Pinpoint the cell where the given text exists, returning its (x, y) midpoint coordinate. 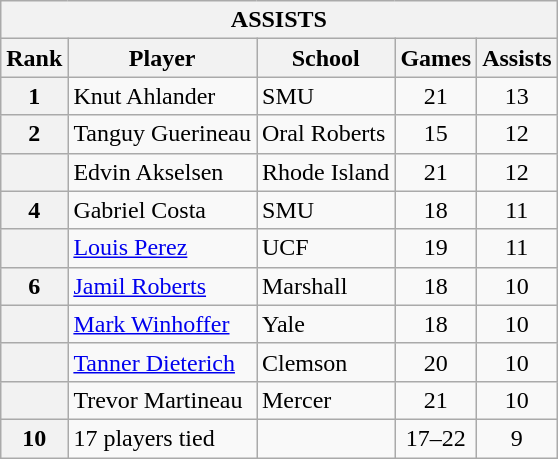
Player (162, 58)
9 (517, 438)
Marshall (325, 286)
Gabriel Costa (162, 210)
Assists (517, 58)
Tanguy Guerineau (162, 134)
Jamil Roberts (162, 286)
Edvin Akselsen (162, 172)
ASSISTS (279, 20)
Oral Roberts (325, 134)
School (325, 58)
Yale (325, 324)
Rhode Island (325, 172)
Mark Winhoffer (162, 324)
6 (34, 286)
17 players tied (162, 438)
Knut Ahlander (162, 96)
15 (436, 134)
Louis Perez (162, 248)
17–22 (436, 438)
20 (436, 362)
4 (34, 210)
Games (436, 58)
Trevor Martineau (162, 400)
19 (436, 248)
13 (517, 96)
UCF (325, 248)
Mercer (325, 400)
1 (34, 96)
Clemson (325, 362)
Tanner Dieterich (162, 362)
Rank (34, 58)
2 (34, 134)
